Extract the (X, Y) coordinate from the center of the cell holding the provided text.  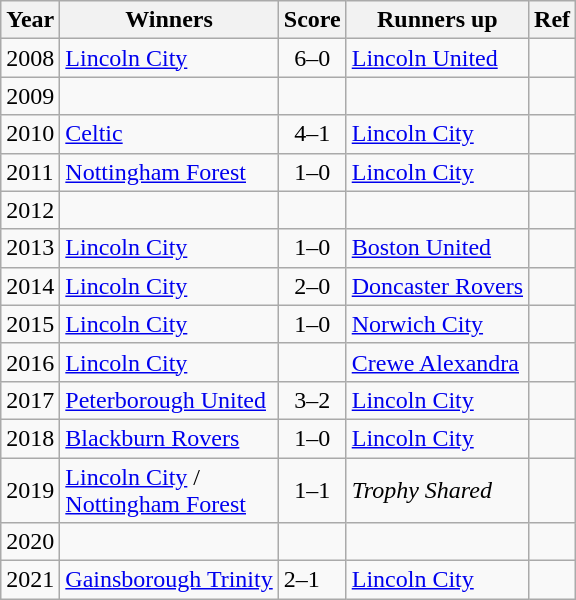
1–1 (312, 490)
Lincoln City /Nottingham Forest (169, 490)
2021 (30, 580)
Boston United (437, 248)
Crewe Alexandra (437, 362)
2–0 (312, 286)
Blackburn Rovers (169, 438)
2018 (30, 438)
Lincoln United (437, 58)
2013 (30, 248)
2011 (30, 172)
Score (312, 20)
2–1 (312, 580)
2008 (30, 58)
2017 (30, 400)
Trophy Shared (437, 490)
Ref (552, 20)
2012 (30, 210)
2015 (30, 324)
6–0 (312, 58)
Celtic (169, 134)
Nottingham Forest (169, 172)
Norwich City (437, 324)
Winners (169, 20)
Runners up (437, 20)
3–2 (312, 400)
2020 (30, 542)
Doncaster Rovers (437, 286)
4–1 (312, 134)
2019 (30, 490)
Peterborough United (169, 400)
2014 (30, 286)
2016 (30, 362)
2010 (30, 134)
2009 (30, 96)
Year (30, 20)
Gainsborough Trinity (169, 580)
